Identify which cell holds the provided text, then report its [x, y] central coordinate. 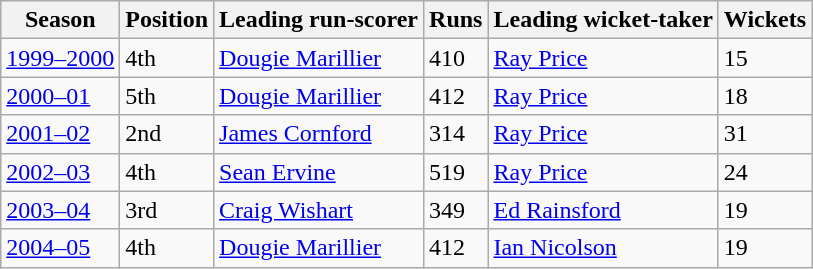
18 [764, 96]
Sean Ervine [319, 172]
410 [456, 58]
Season [60, 20]
2002–03 [60, 172]
2004–05 [60, 248]
Leading run-scorer [319, 20]
3rd [167, 210]
519 [456, 172]
Ian Nicolson [603, 248]
24 [764, 172]
Ed Rainsford [603, 210]
1999–2000 [60, 58]
Position [167, 20]
2000–01 [60, 96]
2001–02 [60, 134]
Runs [456, 20]
James Cornford [319, 134]
5th [167, 96]
15 [764, 58]
2003–04 [60, 210]
349 [456, 210]
2nd [167, 134]
Leading wicket-taker [603, 20]
Craig Wishart [319, 210]
Wickets [764, 20]
314 [456, 134]
31 [764, 134]
